Return [x, y] of the center of cell containing provided text 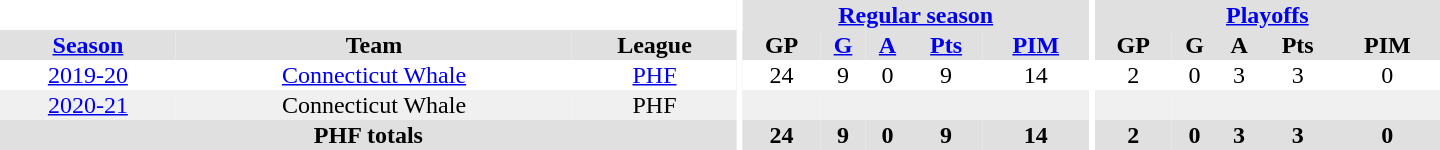
Regular season [916, 15]
Season [88, 45]
League [654, 45]
Team [374, 45]
2019-20 [88, 75]
Playoffs [1268, 15]
2020-21 [88, 105]
PHF totals [368, 135]
